Pinpoint the cell where the given text exists, returning its (X, Y) midpoint coordinate. 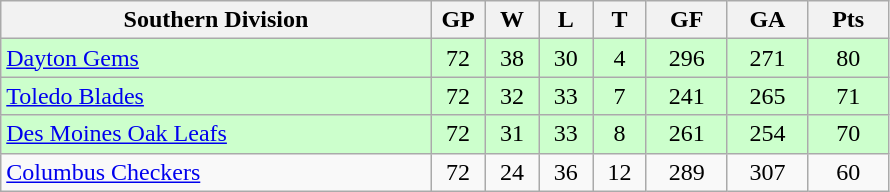
296 (686, 58)
T (620, 20)
265 (768, 96)
36 (566, 172)
254 (768, 134)
31 (512, 134)
GA (768, 20)
4 (620, 58)
80 (848, 58)
Columbus Checkers (216, 172)
24 (512, 172)
60 (848, 172)
Dayton Gems (216, 58)
7 (620, 96)
Des Moines Oak Leafs (216, 134)
289 (686, 172)
30 (566, 58)
261 (686, 134)
71 (848, 96)
Toledo Blades (216, 96)
GP (458, 20)
241 (686, 96)
38 (512, 58)
271 (768, 58)
W (512, 20)
307 (768, 172)
GF (686, 20)
Pts (848, 20)
Southern Division (216, 20)
8 (620, 134)
32 (512, 96)
L (566, 20)
70 (848, 134)
12 (620, 172)
